Search for the cell housing the specified text and yield its [x, y] center coordinate. 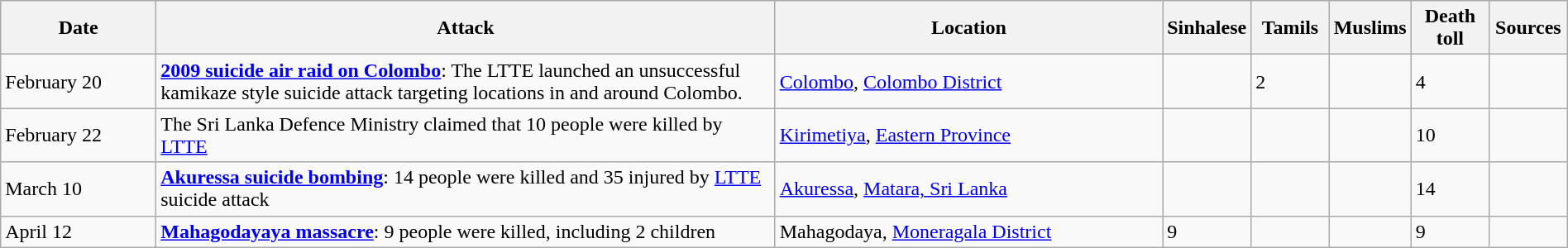
Mahagodayaya massacre: 9 people were killed, including 2 children [466, 231]
Sinhalese [1207, 28]
Kirimetiya, Eastern Province [968, 136]
Muslims [1370, 28]
Tamils [1290, 28]
Death toll [1450, 28]
2009 suicide air raid on Colombo: The LTTE launched an unsuccessful kamikaze style suicide attack targeting locations in and around Colombo. [466, 81]
The Sri Lanka Defence Ministry claimed that 10 people were killed by LTTE [466, 136]
14 [1450, 188]
February 20 [79, 81]
February 22 [79, 136]
Attack [466, 28]
Colombo, Colombo District [968, 81]
March 10 [79, 188]
Akuressa suicide bombing: 14 people were killed and 35 injured by LTTE suicide attack [466, 188]
Akuressa, Matara, Sri Lanka [968, 188]
April 12 [79, 231]
4 [1450, 81]
2 [1290, 81]
Sources [1528, 28]
Date [79, 28]
Location [968, 28]
Mahagodaya, Moneragala District [968, 231]
10 [1450, 136]
